Determine the (X, Y) coordinate at the center of the cell enclosing the given text.  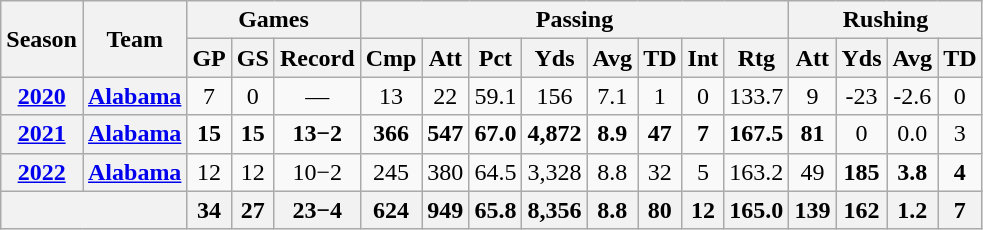
4 (960, 172)
Rushing (886, 20)
624 (391, 210)
Passing (574, 20)
Rtg (756, 58)
133.7 (756, 96)
80 (660, 210)
185 (862, 172)
8.9 (612, 134)
167.5 (756, 134)
3 (960, 134)
163.2 (756, 172)
Cmp (391, 58)
8,356 (554, 210)
— (317, 96)
2021 (42, 134)
0.0 (912, 134)
23−4 (317, 210)
10−2 (317, 172)
Record (317, 58)
165.0 (756, 210)
380 (446, 172)
2020 (42, 96)
49 (812, 172)
27 (252, 210)
547 (446, 134)
1 (660, 96)
13 (391, 96)
949 (446, 210)
34 (209, 210)
156 (554, 96)
GS (252, 58)
7.1 (612, 96)
Pct (496, 58)
Season (42, 39)
9 (812, 96)
3,328 (554, 172)
65.8 (496, 210)
139 (812, 210)
162 (862, 210)
-2.6 (912, 96)
64.5 (496, 172)
81 (812, 134)
5 (703, 172)
GP (209, 58)
67.0 (496, 134)
4,872 (554, 134)
366 (391, 134)
Games (274, 20)
47 (660, 134)
22 (446, 96)
245 (391, 172)
3.8 (912, 172)
Team (134, 39)
2022 (42, 172)
Int (703, 58)
59.1 (496, 96)
13−2 (317, 134)
1.2 (912, 210)
-23 (862, 96)
32 (660, 172)
